Return the [x, y] coordinate for the center point of the cell that contains the specified text.  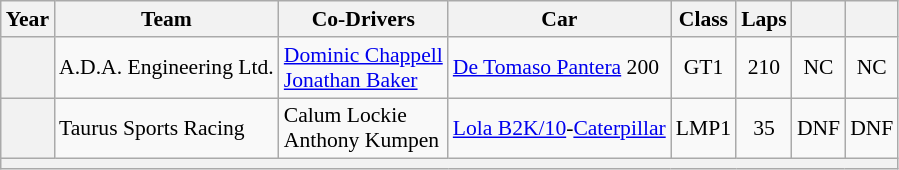
A.D.A. Engineering Ltd. [166, 68]
Team [166, 19]
Car [560, 19]
De Tomaso Pantera 200 [560, 68]
Class [704, 19]
Taurus Sports Racing [166, 128]
Co-Drivers [364, 19]
Year [28, 19]
Laps [764, 19]
LMP1 [704, 128]
210 [764, 68]
GT1 [704, 68]
35 [764, 128]
Dominic Chappell Jonathan Baker [364, 68]
Lola B2K/10-Caterpillar [560, 128]
Calum Lockie Anthony Kumpen [364, 128]
